Extract the [x, y] coordinate from the center of the cell holding the provided text.  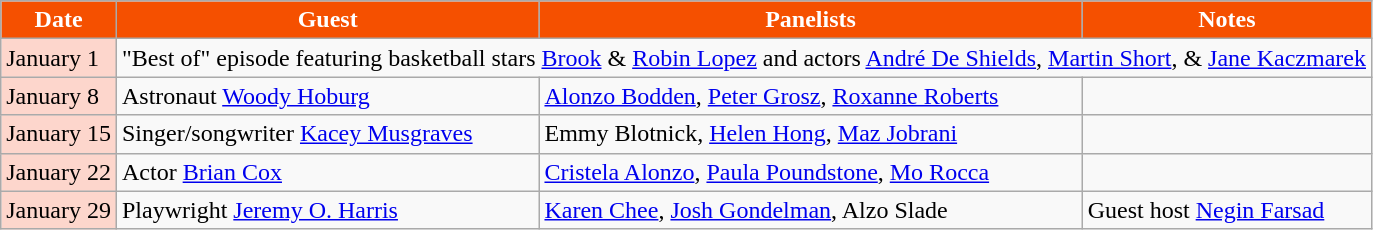
Alonzo Bodden, Peter Grosz, Roxanne Roberts [810, 96]
Singer/songwriter Kacey Musgraves [327, 134]
January 29 [59, 210]
Astronaut Woody Hoburg [327, 96]
Notes [1226, 20]
Emmy Blotnick, Helen Hong, Maz Jobrani [810, 134]
January 1 [59, 58]
Cristela Alonzo, Paula Poundstone, Mo Rocca [810, 172]
Guest host Negin Farsad [1226, 210]
Karen Chee, Josh Gondelman, Alzo Slade [810, 210]
"Best of" episode featuring basketball stars Brook & Robin Lopez and actors André De Shields, Martin Short, & Jane Kaczmarek [744, 58]
January 8 [59, 96]
Actor Brian Cox [327, 172]
Playwright Jeremy O. Harris [327, 210]
January 22 [59, 172]
January 15 [59, 134]
Guest [327, 20]
Panelists [810, 20]
Date [59, 20]
